Capture the cell that displays the provided text and extract its [X, Y] central coordinate. 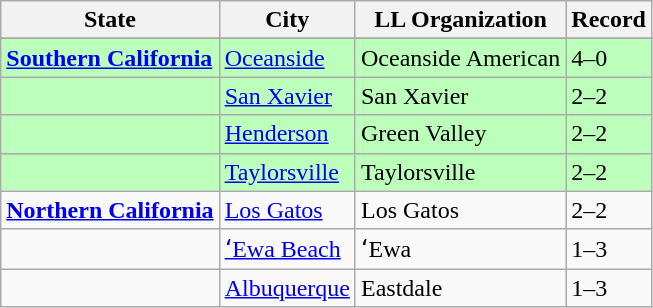
Record [609, 20]
Henderson [287, 134]
ʻEwa Beach [287, 249]
City [287, 20]
Northern California [110, 210]
Eastdale [460, 288]
Southern California [110, 58]
Albuquerque [287, 288]
Oceanside American [460, 58]
LL Organization [460, 20]
ʻEwa [460, 249]
Green Valley [460, 134]
4–0 [609, 58]
Oceanside [287, 58]
State [110, 20]
